Pinpoint the cell where the given text exists, returning its (x, y) midpoint coordinate. 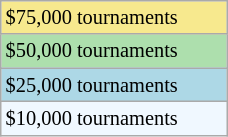
$75,000 tournaments (114, 17)
$50,000 tournaments (114, 51)
$10,000 tournaments (114, 118)
$25,000 tournaments (114, 85)
